Provide the (x, y) coordinate of the cell's center where the given text is located.  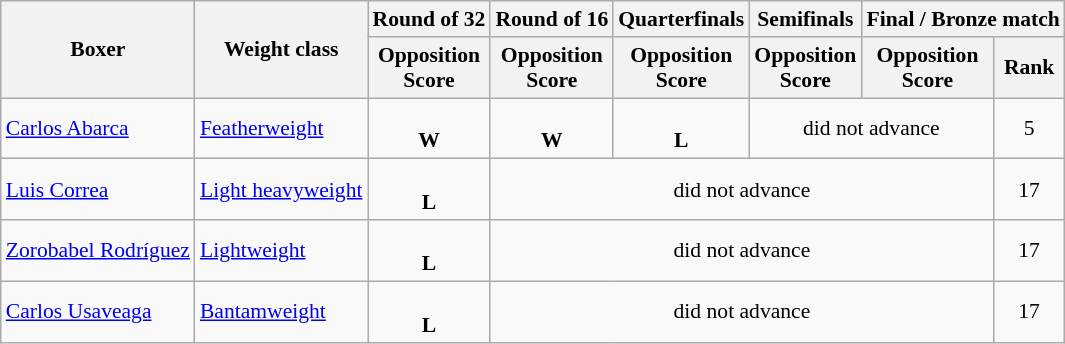
Carlos Usaveaga (98, 312)
Zorobabel Rodríguez (98, 250)
Quarterfinals (681, 19)
Featherweight (282, 128)
Weight class (282, 50)
Rank (1028, 68)
Lightweight (282, 250)
Boxer (98, 50)
Light heavyweight (282, 190)
Semifinals (805, 19)
Round of 16 (552, 19)
Final / Bronze match (962, 19)
5 (1028, 128)
Luis Correa (98, 190)
Carlos Abarca (98, 128)
Round of 32 (430, 19)
Bantamweight (282, 312)
